Search for the cell housing the specified text and yield its (x, y) center coordinate. 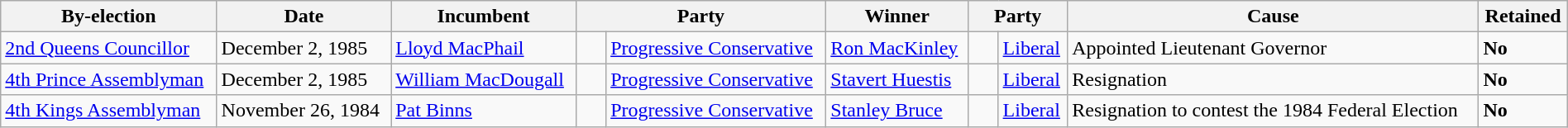
Incumbent (483, 17)
4th Prince Assemblyman (109, 79)
November 26, 1984 (304, 111)
Stanley Bruce (897, 111)
Cause (1274, 17)
Resignation to contest the 1984 Federal Election (1274, 111)
Appointed Lieutenant Governor (1274, 48)
Retained (1523, 17)
2nd Queens Councillor (109, 48)
4th Kings Assemblyman (109, 111)
Date (304, 17)
William MacDougall (483, 79)
By-election (109, 17)
Ron MacKinley (897, 48)
Lloyd MacPhail (483, 48)
Stavert Huestis (897, 79)
Winner (897, 17)
Pat Binns (483, 111)
Resignation (1274, 79)
